Capture the cell that displays the provided text and extract its (x, y) central coordinate. 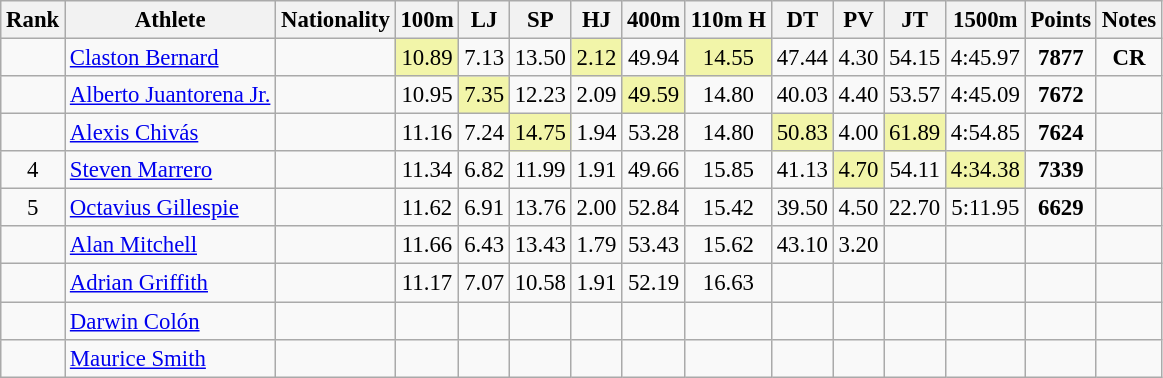
1500m (986, 20)
6.82 (484, 170)
Maurice Smith (170, 358)
LJ (484, 20)
7877 (1060, 58)
53.43 (654, 245)
13.50 (540, 58)
100m (427, 20)
7339 (1060, 170)
11.99 (540, 170)
6.91 (484, 208)
40.03 (802, 95)
Octavius Gillespie (170, 208)
7.35 (484, 95)
7.13 (484, 58)
52.19 (654, 283)
11.17 (427, 283)
Alberto Juantorena Jr. (170, 95)
Adrian Griffith (170, 283)
61.89 (915, 133)
53.57 (915, 95)
PV (858, 20)
10.58 (540, 283)
13.43 (540, 245)
7.24 (484, 133)
4:45.09 (986, 95)
4:34.38 (986, 170)
4.00 (858, 133)
Points (1060, 20)
47.44 (802, 58)
4.30 (858, 58)
15.42 (728, 208)
2.09 (596, 95)
5:11.95 (986, 208)
JT (915, 20)
7624 (1060, 133)
6.43 (484, 245)
15.85 (728, 170)
43.10 (802, 245)
11.66 (427, 245)
7672 (1060, 95)
1.79 (596, 245)
2.00 (596, 208)
Rank (33, 20)
SP (540, 20)
54.15 (915, 58)
Alan Mitchell (170, 245)
110m H (728, 20)
7.07 (484, 283)
50.83 (802, 133)
4.40 (858, 95)
49.94 (654, 58)
Notes (1128, 20)
22.70 (915, 208)
6629 (1060, 208)
4:45.97 (986, 58)
14.55 (728, 58)
400m (654, 20)
4.70 (858, 170)
4 (33, 170)
14.75 (540, 133)
3.20 (858, 245)
11.62 (427, 208)
15.62 (728, 245)
11.16 (427, 133)
HJ (596, 20)
Nationality (336, 20)
39.50 (802, 208)
2.12 (596, 58)
49.59 (654, 95)
53.28 (654, 133)
13.76 (540, 208)
41.13 (802, 170)
54.11 (915, 170)
11.34 (427, 170)
12.23 (540, 95)
16.63 (728, 283)
Alexis Chivás (170, 133)
10.89 (427, 58)
1.94 (596, 133)
Claston Bernard (170, 58)
Athlete (170, 20)
Darwin Colón (170, 321)
4.50 (858, 208)
10.95 (427, 95)
4:54.85 (986, 133)
Steven Marrero (170, 170)
52.84 (654, 208)
49.66 (654, 170)
CR (1128, 58)
DT (802, 20)
5 (33, 208)
